Detect which cell encompasses the target text, then output its (X, Y) center coordinate. 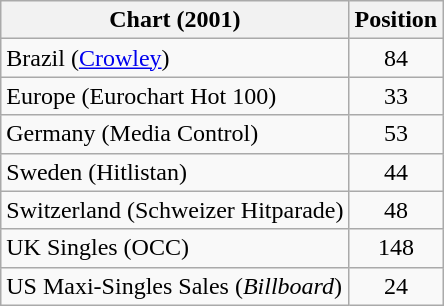
148 (396, 248)
48 (396, 210)
33 (396, 96)
US Maxi-Singles Sales (Billboard) (175, 286)
Europe (Eurochart Hot 100) (175, 96)
Chart (2001) (175, 20)
24 (396, 286)
Sweden (Hitlistan) (175, 172)
84 (396, 58)
Position (396, 20)
44 (396, 172)
UK Singles (OCC) (175, 248)
53 (396, 134)
Germany (Media Control) (175, 134)
Brazil (Crowley) (175, 58)
Switzerland (Schweizer Hitparade) (175, 210)
